Provide the (X, Y) coordinate of the cell's center where the given text is located.  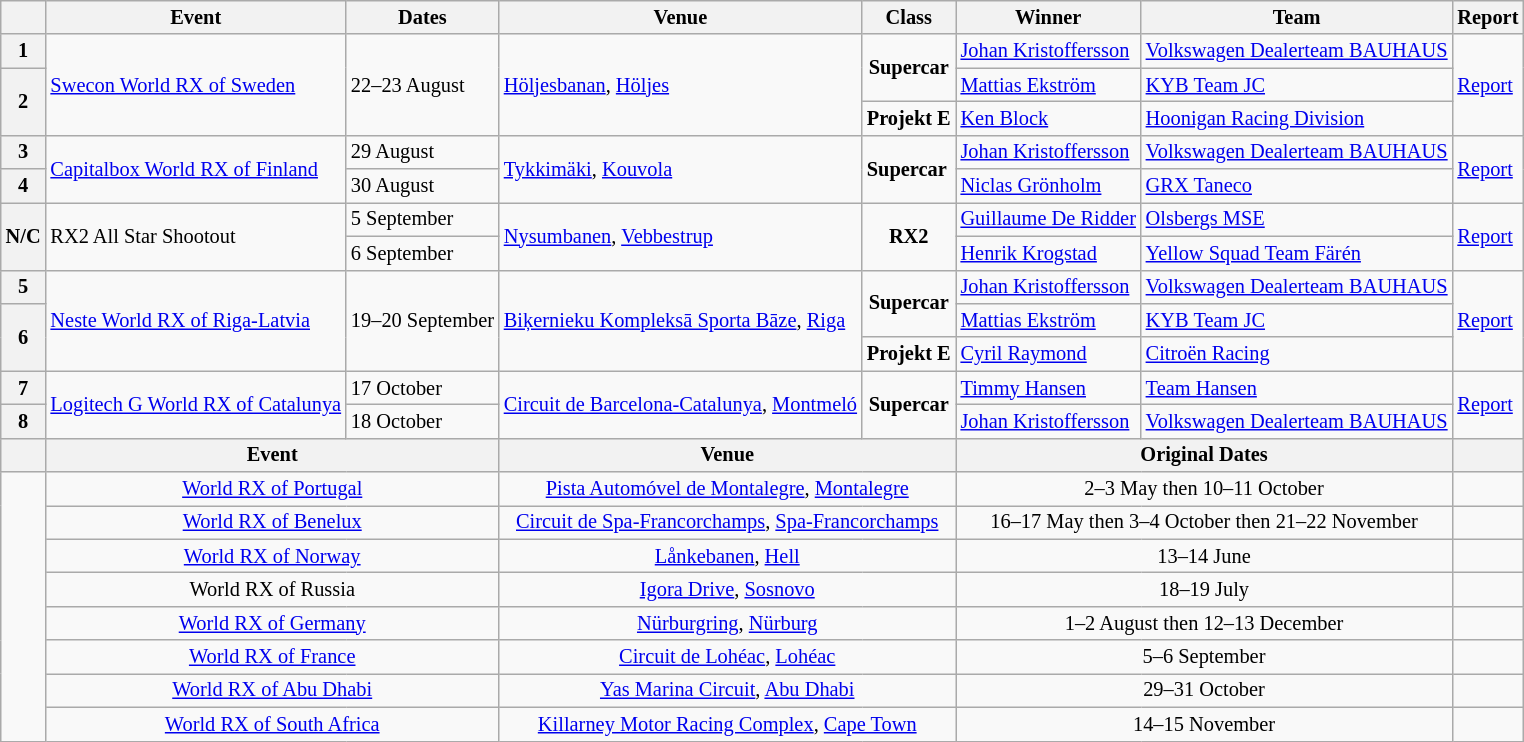
World RX of France (272, 657)
16–17 May then 3–4 October then 21–22 November (1204, 522)
7 (24, 388)
Höljesbanan, Höljes (680, 84)
Niclas Grönholm (1048, 186)
GRX Taneco (1297, 186)
Yellow Squad Team Färén (1297, 253)
14–15 November (1204, 724)
30 August (422, 186)
World RX of Germany (272, 623)
Cyril Raymond (1048, 354)
22–23 August (422, 84)
RX2 (909, 236)
Lånkebanen, Hell (728, 556)
N/C (24, 236)
Citroën Racing (1297, 354)
17 October (422, 388)
4 (24, 186)
Olsbergs MSE (1297, 219)
2–3 May then 10–11 October (1204, 489)
29–31 October (1204, 690)
Circuit de Spa-Francorchamps, Spa-Francorchamps (728, 522)
Circuit de Lohéac, Lohéac (728, 657)
Tykkimäki, Kouvola (680, 168)
Nysumbanen, Vebbestrup (680, 236)
18–19 July (1204, 589)
World RX of Norway (272, 556)
Capitalbox World RX of Finland (196, 168)
Henrik Krogstad (1048, 253)
Pista Automóvel de Montalegre, Montalegre (728, 489)
Original Dates (1204, 455)
6 September (422, 253)
2 (24, 102)
World RX of Benelux (272, 522)
18 October (422, 421)
5–6 September (1204, 657)
Winner (1048, 17)
29 August (422, 152)
RX2 All Star Shootout (196, 236)
Swecon World RX of Sweden (196, 84)
6 (24, 336)
Dates (422, 17)
19–20 September (422, 320)
Class (909, 17)
5 (24, 287)
Igora Drive, Sosnovo (728, 589)
Timmy Hansen (1048, 388)
Nürburgring, Nürburg (728, 623)
5 September (422, 219)
World RX of South Africa (272, 724)
8 (24, 421)
Biķernieku Kompleksā Sporta Bāze, Riga (680, 320)
Logitech G World RX of Catalunya (196, 404)
Circuit de Barcelona-Catalunya, Montmeló (680, 404)
13–14 June (1204, 556)
Team Hansen (1297, 388)
World RX of Portugal (272, 489)
Yas Marina Circuit, Abu Dhabi (728, 690)
Team (1297, 17)
World RX of Russia (272, 589)
Killarney Motor Racing Complex, Cape Town (728, 724)
Neste World RX of Riga-Latvia (196, 320)
World RX of Abu Dhabi (272, 690)
Hoonigan Racing Division (1297, 118)
Ken Block (1048, 118)
1 (24, 51)
3 (24, 152)
Guillaume De Ridder (1048, 219)
1–2 August then 12–13 December (1204, 623)
